Output the (X, Y) coordinate of the center of the cell containing the given text.  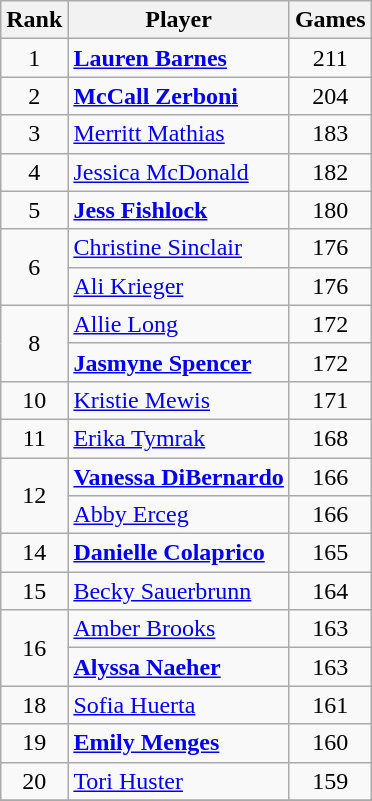
11 (34, 438)
Ali Krieger (179, 286)
Emily Menges (179, 743)
Lauren Barnes (179, 58)
180 (330, 210)
10 (34, 400)
20 (34, 781)
3 (34, 134)
5 (34, 210)
18 (34, 705)
164 (330, 591)
Erika Tymrak (179, 438)
204 (330, 96)
160 (330, 743)
Danielle Colaprico (179, 553)
15 (34, 591)
Jessica McDonald (179, 172)
171 (330, 400)
Kristie Mewis (179, 400)
McCall Zerboni (179, 96)
Alyssa Naeher (179, 667)
Sofia Huerta (179, 705)
19 (34, 743)
Amber Brooks (179, 629)
182 (330, 172)
Jasmyne Spencer (179, 362)
8 (34, 343)
159 (330, 781)
211 (330, 58)
Vanessa DiBernardo (179, 477)
4 (34, 172)
165 (330, 553)
2 (34, 96)
Rank (34, 20)
Merritt Mathias (179, 134)
161 (330, 705)
6 (34, 267)
Allie Long (179, 324)
Jess Fishlock (179, 210)
Games (330, 20)
12 (34, 496)
Abby Erceg (179, 515)
Becky Sauerbrunn (179, 591)
183 (330, 134)
Christine Sinclair (179, 248)
Player (179, 20)
14 (34, 553)
168 (330, 438)
16 (34, 648)
Tori Huster (179, 781)
1 (34, 58)
